Scan for the cell matching the given text and deliver its (X, Y) coordinate at center. 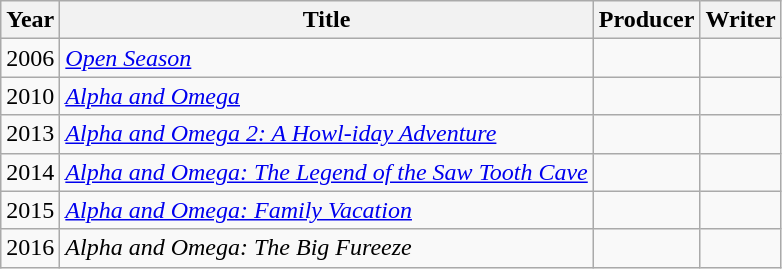
Alpha and Omega: The Legend of the Saw Tooth Cave (326, 172)
Alpha and Omega 2: A Howl-iday Adventure (326, 134)
Title (326, 20)
2016 (30, 248)
Alpha and Omega: The Big Fureeze (326, 248)
2014 (30, 172)
Producer (646, 20)
Open Season (326, 58)
2013 (30, 134)
Writer (740, 20)
Alpha and Omega: Family Vacation (326, 210)
Alpha and Omega (326, 96)
Year (30, 20)
2006 (30, 58)
2015 (30, 210)
2010 (30, 96)
